From the cell containing the given text, extract its center point as [X, Y] coordinate. 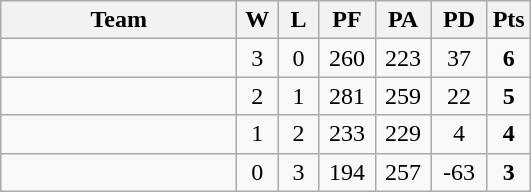
PF [347, 20]
229 [403, 134]
22 [459, 96]
W [258, 20]
281 [347, 96]
-63 [459, 172]
6 [508, 58]
257 [403, 172]
260 [347, 58]
194 [347, 172]
37 [459, 58]
Pts [508, 20]
L [298, 20]
259 [403, 96]
PA [403, 20]
233 [347, 134]
223 [403, 58]
PD [459, 20]
5 [508, 96]
Team [119, 20]
